For the text-containing cell, return its midpoint in (x, y) coordinate format. 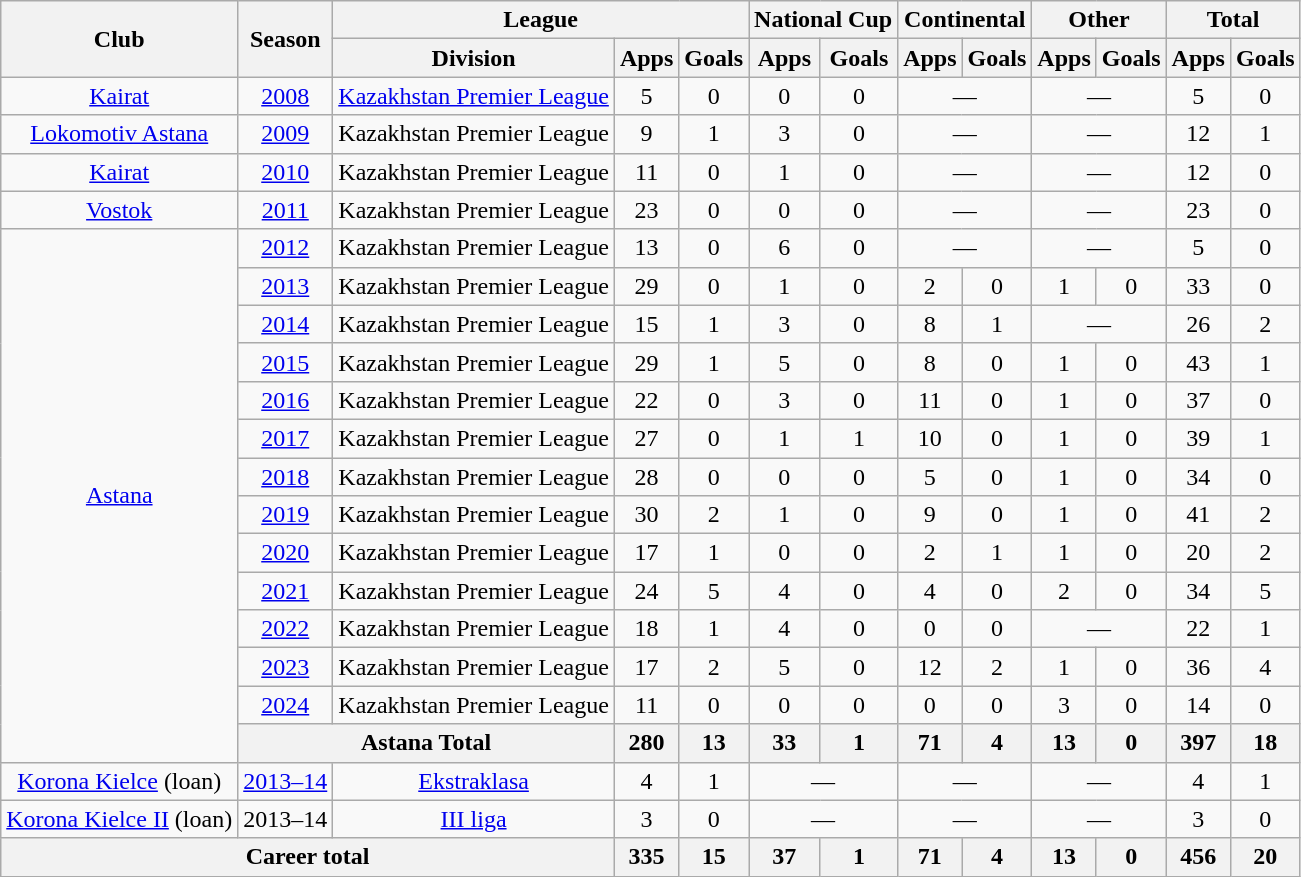
2020 (286, 553)
10 (930, 438)
456 (1198, 857)
2013 (286, 286)
Astana Total (426, 743)
2022 (286, 629)
6 (785, 248)
2024 (286, 705)
280 (646, 743)
Career total (308, 857)
30 (646, 515)
397 (1198, 743)
2012 (286, 248)
2011 (286, 210)
39 (1198, 438)
Other (1099, 20)
League (541, 20)
2017 (286, 438)
41 (1198, 515)
Season (286, 39)
2014 (286, 324)
Total (1233, 20)
36 (1198, 667)
43 (1198, 362)
Lokomotiv Astana (120, 134)
26 (1198, 324)
Continental (965, 20)
2023 (286, 667)
27 (646, 438)
2018 (286, 477)
24 (646, 591)
2015 (286, 362)
335 (646, 857)
14 (1198, 705)
Division (474, 58)
2021 (286, 591)
Vostok (120, 210)
Korona Kielce (loan) (120, 781)
Ekstraklasa (474, 781)
2016 (286, 400)
2010 (286, 172)
2009 (286, 134)
Club (120, 39)
Astana (120, 496)
Korona Kielce II (loan) (120, 819)
National Cup (824, 20)
III liga (474, 819)
2019 (286, 515)
28 (646, 477)
2008 (286, 96)
